Find where the given text appears and provide that cell's center as (X, Y) coordinate. 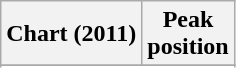
Chart (2011) (72, 34)
Peakposition (188, 34)
